From the cell containing the given text, extract its center point as [X, Y] coordinate. 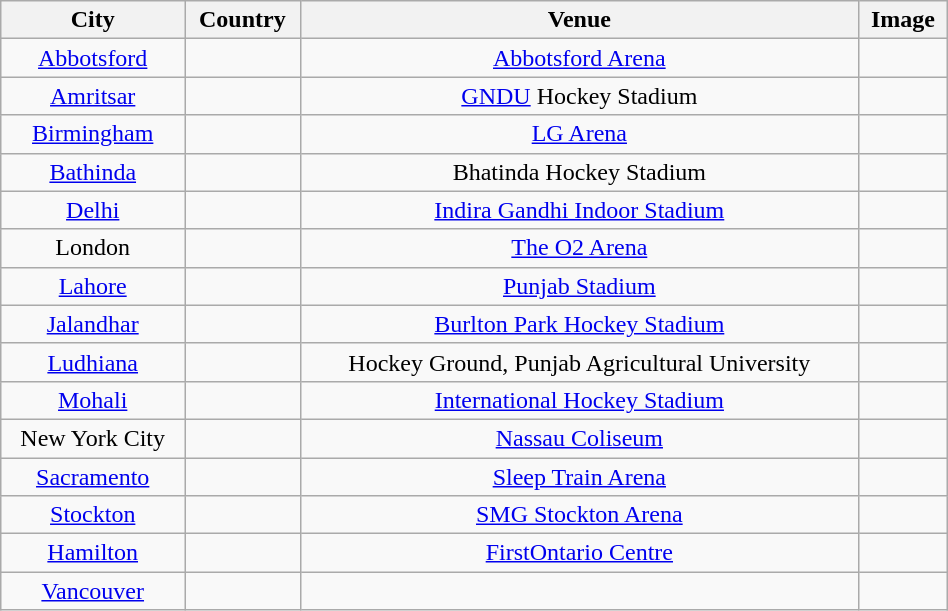
Vancouver [93, 591]
Ludhiana [93, 362]
New York City [93, 438]
Lahore [93, 286]
Abbotsford [93, 58]
City [93, 20]
Delhi [93, 210]
Punjab Stadium [580, 286]
Birmingham [93, 134]
International Hockey Stadium [580, 400]
FirstOntario Centre [580, 553]
Mohali [93, 400]
London [93, 248]
Hamilton [93, 553]
Country [242, 20]
Burlton Park Hockey Stadium [580, 324]
Sacramento [93, 477]
Nassau Coliseum [580, 438]
GNDU Hockey Stadium [580, 96]
Amritsar [93, 96]
Sleep Train Arena [580, 477]
Jalandhar [93, 324]
Stockton [93, 515]
Abbotsford Arena [580, 58]
The O2 Arena [580, 248]
Bathinda [93, 172]
Indira Gandhi Indoor Stadium [580, 210]
Image [904, 20]
Bhatinda Hockey Stadium [580, 172]
LG Arena [580, 134]
Venue [580, 20]
Hockey Ground, Punjab Agricultural University [580, 362]
SMG Stockton Arena [580, 515]
